Extract the (x, y) coordinate from the center of the cell holding the provided text.  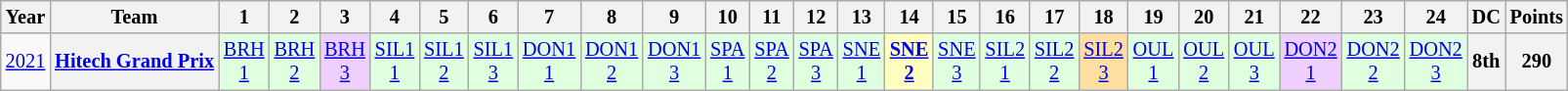
DC (1487, 17)
23 (1374, 17)
7 (549, 17)
BRH2 (295, 62)
2 (295, 17)
16 (1004, 17)
SIL13 (493, 62)
OUL3 (1254, 62)
Year (25, 17)
DON23 (1436, 62)
BRH3 (345, 62)
12 (817, 17)
SNE2 (909, 62)
DON11 (549, 62)
DON12 (612, 62)
SIL23 (1103, 62)
Team (135, 17)
290 (1537, 62)
8th (1487, 62)
17 (1054, 17)
Points (1537, 17)
OUL2 (1204, 62)
5 (444, 17)
2021 (25, 62)
SIL22 (1054, 62)
SPA1 (727, 62)
6 (493, 17)
DON13 (674, 62)
18 (1103, 17)
8 (612, 17)
SPA3 (817, 62)
19 (1154, 17)
Hitech Grand Prix (135, 62)
SIL11 (395, 62)
SIL12 (444, 62)
4 (395, 17)
11 (772, 17)
3 (345, 17)
DON21 (1311, 62)
15 (956, 17)
21 (1254, 17)
SPA2 (772, 62)
20 (1204, 17)
BRH1 (244, 62)
24 (1436, 17)
OUL1 (1154, 62)
1 (244, 17)
SIL21 (1004, 62)
DON22 (1374, 62)
14 (909, 17)
22 (1311, 17)
13 (862, 17)
9 (674, 17)
10 (727, 17)
SNE3 (956, 62)
SNE1 (862, 62)
